Output the (X, Y) coordinate of the center of the cell containing the given text.  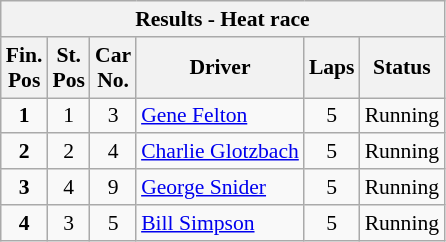
Laps (332, 68)
Results - Heat race (222, 19)
9 (113, 187)
Driver (220, 68)
Bill Simpson (220, 223)
CarNo. (113, 68)
St.Pos (68, 68)
Charlie Glotzbach (220, 152)
Gene Felton (220, 116)
Status (402, 68)
George Snider (220, 187)
Fin.Pos (24, 68)
